Search for the cell housing the specified text and yield its (X, Y) center coordinate. 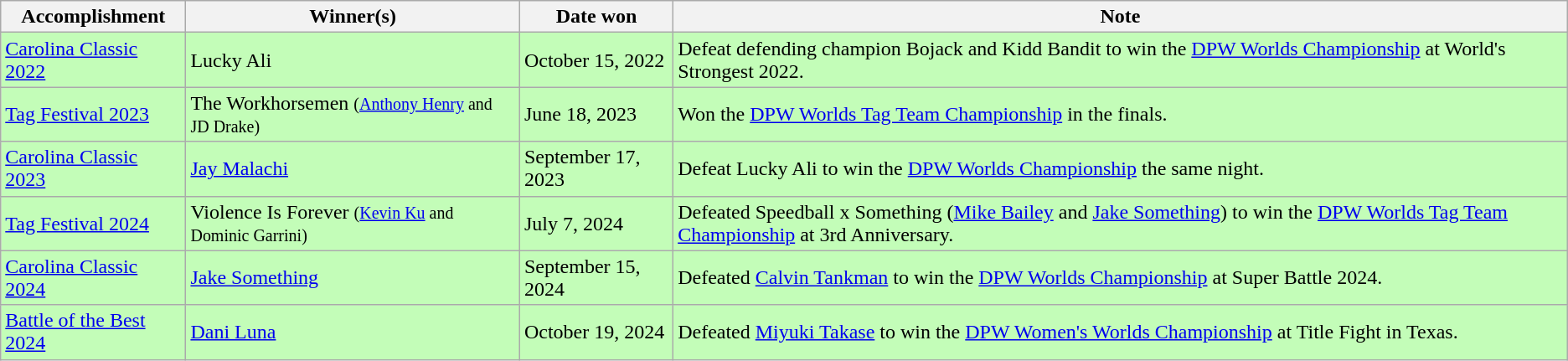
Lucky Ali (353, 60)
Violence Is Forever (Kevin Ku and Dominic Garrini) (353, 223)
Defeat Lucky Ali to win the DPW Worlds Championship the same night. (1121, 169)
Accomplishment (94, 17)
September 15, 2024 (596, 278)
June 18, 2023 (596, 114)
The Workhorsemen (Anthony Henry and JD Drake) (353, 114)
Note (1121, 17)
Jake Something (353, 278)
Carolina Classic 2024 (94, 278)
Defeat defending champion Bojack and Kidd Bandit to win the DPW Worlds Championship at World's Strongest 2022. (1121, 60)
Won the DPW Worlds Tag Team Championship in the finals. (1121, 114)
Carolina Classic 2023 (94, 169)
October 15, 2022 (596, 60)
Carolina Classic 2022 (94, 60)
Defeated Miyuki Takase to win the DPW Women's Worlds Championship at Title Fight in Texas. (1121, 332)
Tag Festival 2023 (94, 114)
September 17, 2023 (596, 169)
Defeated Speedball x Something (Mike Bailey and Jake Something) to win the DPW Worlds Tag Team Championship at 3rd Anniversary. (1121, 223)
Date won (596, 17)
Dani Luna (353, 332)
Tag Festival 2024 (94, 223)
Battle of the Best 2024 (94, 332)
October 19, 2024 (596, 332)
July 7, 2024 (596, 223)
Defeated Calvin Tankman to win the DPW Worlds Championship at Super Battle 2024. (1121, 278)
Winner(s) (353, 17)
Jay Malachi (353, 169)
